Output the [X, Y] coordinate of the center of the cell containing the given text.  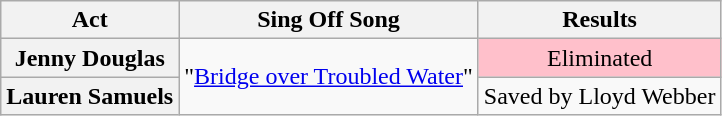
Jenny Douglas [90, 58]
Saved by Lloyd Webber [600, 96]
Eliminated [600, 58]
Results [600, 20]
"Bridge over Troubled Water" [329, 77]
Lauren Samuels [90, 96]
Act [90, 20]
Sing Off Song [329, 20]
